Identify which cell holds the provided text, then report its (x, y) central coordinate. 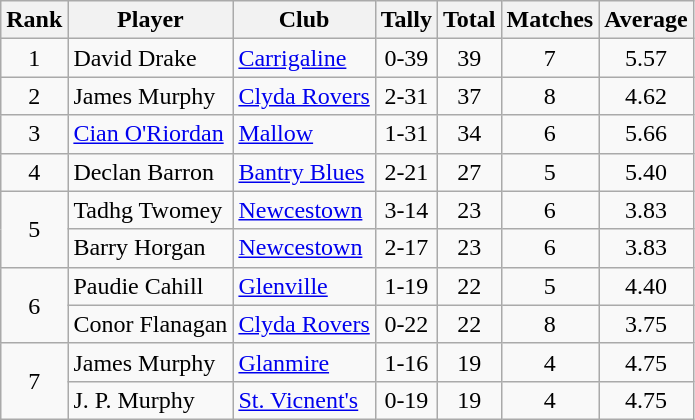
2-31 (406, 96)
Carrigaline (304, 58)
4.40 (646, 286)
J. P. Murphy (150, 400)
1-19 (406, 286)
St. Vicnent's (304, 400)
27 (469, 172)
5.57 (646, 58)
37 (469, 96)
1-16 (406, 362)
Matches (550, 20)
Barry Horgan (150, 248)
34 (469, 134)
Rank (34, 20)
3-14 (406, 210)
0-22 (406, 324)
Total (469, 20)
5.40 (646, 172)
David Drake (150, 58)
0-19 (406, 400)
Average (646, 20)
2-21 (406, 172)
Conor Flanagan (150, 324)
2-17 (406, 248)
Mallow (304, 134)
3 (34, 134)
Tadhg Twomey (150, 210)
Glenville (304, 286)
Tally (406, 20)
1 (34, 58)
Glanmire (304, 362)
3.75 (646, 324)
5.66 (646, 134)
Player (150, 20)
1-31 (406, 134)
39 (469, 58)
Paudie Cahill (150, 286)
2 (34, 96)
Declan Barron (150, 172)
Cian O'Riordan (150, 134)
Club (304, 20)
Bantry Blues (304, 172)
4.62 (646, 96)
0-39 (406, 58)
